Find where the given text appears and provide that cell's center as [x, y] coordinate. 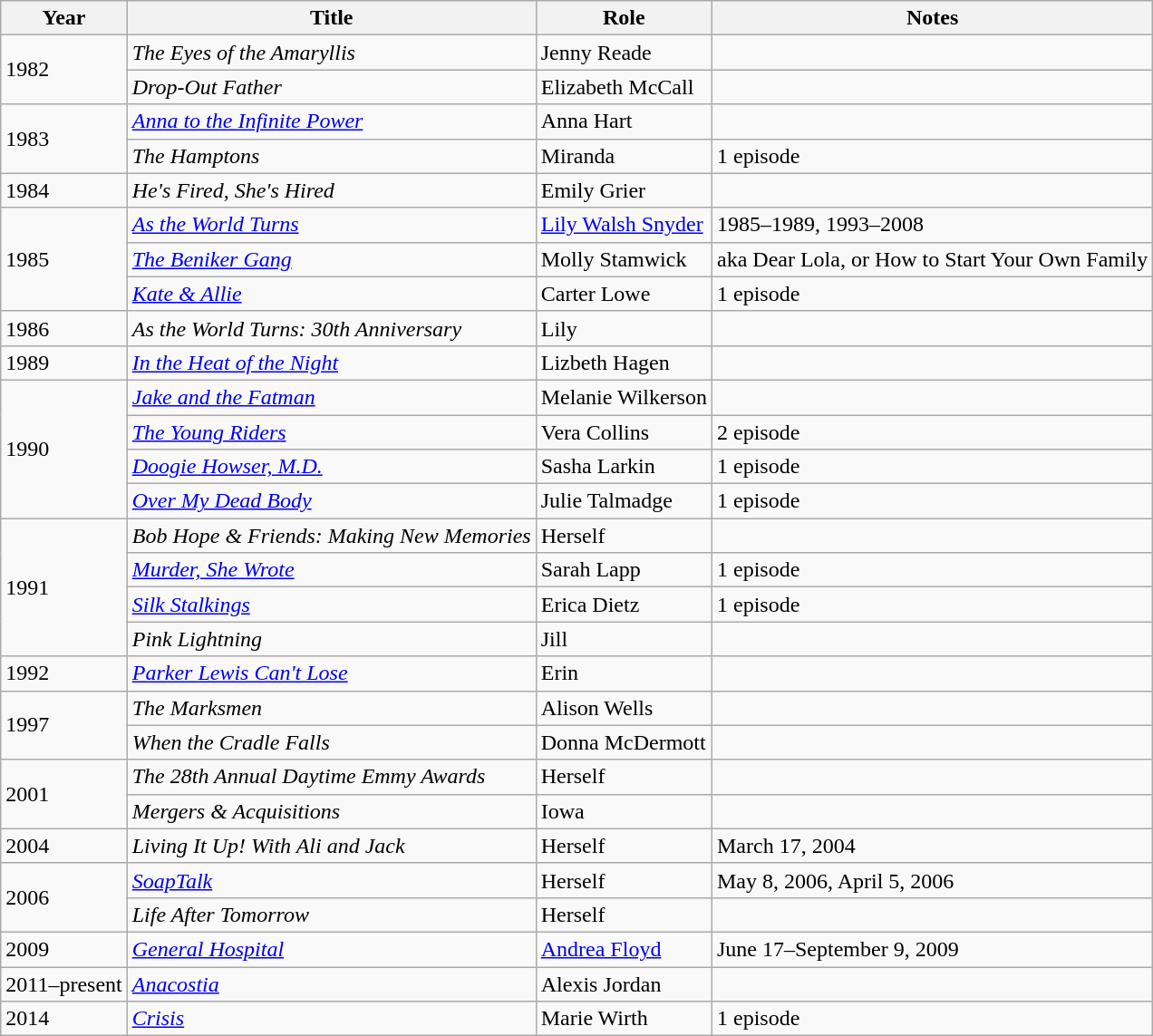
The Beniker Gang [332, 259]
General Hospital [332, 949]
Sasha Larkin [624, 467]
Murder, She Wrote [332, 570]
2014 [63, 1019]
When the Cradle Falls [332, 742]
Alexis Jordan [624, 983]
Emily Grier [624, 190]
Role [624, 18]
2006 [63, 897]
The Hamptons [332, 156]
June 17–September 9, 2009 [932, 949]
Over My Dead Body [332, 501]
Erin [624, 673]
Vera Collins [624, 432]
2 episode [932, 432]
Title [332, 18]
Molly Stamwick [624, 259]
Erica Dietz [624, 605]
Julie Talmadge [624, 501]
1992 [63, 673]
1990 [63, 449]
2011–present [63, 983]
1984 [63, 190]
Carter Lowe [624, 294]
Pink Lightning [332, 639]
He's Fired, She's Hired [332, 190]
Melanie Wilkerson [624, 397]
aka Dear Lola, or How to Start Your Own Family [932, 259]
Mergers & Acquisitions [332, 811]
Bob Hope & Friends: Making New Memories [332, 536]
1985 [63, 259]
May 8, 2006, April 5, 2006 [932, 880]
Lily [624, 328]
2001 [63, 794]
1983 [63, 139]
March 17, 2004 [932, 846]
2004 [63, 846]
As the World Turns [332, 225]
Andrea Floyd [624, 949]
1985–1989, 1993–2008 [932, 225]
Donna McDermott [624, 742]
Doogie Howser, M.D. [332, 467]
Life After Tomorrow [332, 915]
1989 [63, 363]
In the Heat of the Night [332, 363]
Anacostia [332, 983]
Jill [624, 639]
Anna Hart [624, 121]
Crisis [332, 1019]
Anna to the Infinite Power [332, 121]
1982 [63, 70]
1991 [63, 587]
Lily Walsh Snyder [624, 225]
Parker Lewis Can't Lose [332, 673]
SoapTalk [332, 880]
1986 [63, 328]
Silk Stalkings [332, 605]
The 28th Annual Daytime Emmy Awards [332, 777]
1997 [63, 725]
The Marksmen [332, 708]
2009 [63, 949]
Sarah Lapp [624, 570]
Living It Up! With Ali and Jack [332, 846]
Kate & Allie [332, 294]
The Young Riders [332, 432]
Elizabeth McCall [624, 87]
Lizbeth Hagen [624, 363]
Iowa [624, 811]
Miranda [624, 156]
Drop-Out Father [332, 87]
Alison Wells [624, 708]
The Eyes of the Amaryllis [332, 53]
Notes [932, 18]
Marie Wirth [624, 1019]
Year [63, 18]
Jake and the Fatman [332, 397]
Jenny Reade [624, 53]
As the World Turns: 30th Anniversary [332, 328]
